Determine the (x, y) coordinate at the center of the cell enclosing the given text.  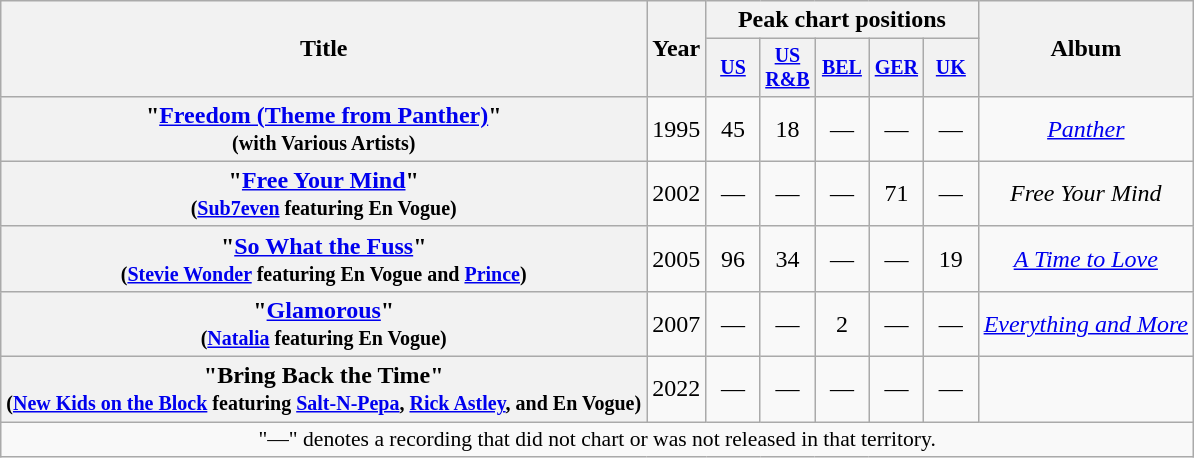
2 (842, 324)
2022 (676, 390)
Year (676, 49)
"—" denotes a recording that did not chart or was not released in that territory. (598, 440)
45 (733, 128)
"So What the Fuss"(Stevie Wonder featuring En Vogue and Prince) (324, 258)
Panther (1086, 128)
Peak chart positions (842, 20)
Title (324, 49)
96 (733, 258)
Album (1086, 49)
Free Your Mind (1086, 194)
71 (896, 194)
2007 (676, 324)
34 (787, 258)
2002 (676, 194)
Everything and More (1086, 324)
"Glamorous"(Natalia featuring En Vogue) (324, 324)
"Free Your Mind"(Sub7even featuring En Vogue) (324, 194)
A Time to Love (1086, 258)
GER (896, 68)
UK (951, 68)
"Bring Back the Time"(New Kids on the Block featuring Salt-N-Pepa, Rick Astley, and En Vogue) (324, 390)
"Freedom (Theme from Panther)"(with Various Artists) (324, 128)
BEL (842, 68)
19 (951, 258)
18 (787, 128)
US R&B (787, 68)
1995 (676, 128)
US (733, 68)
2005 (676, 258)
